Determine the [X, Y] coordinate at the center of the cell enclosing the given text.  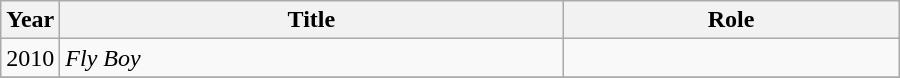
Fly Boy [312, 58]
Year [30, 20]
Title [312, 20]
2010 [30, 58]
Role [731, 20]
